Locate the cell with the specified text and output its [x, y] center coordinate. 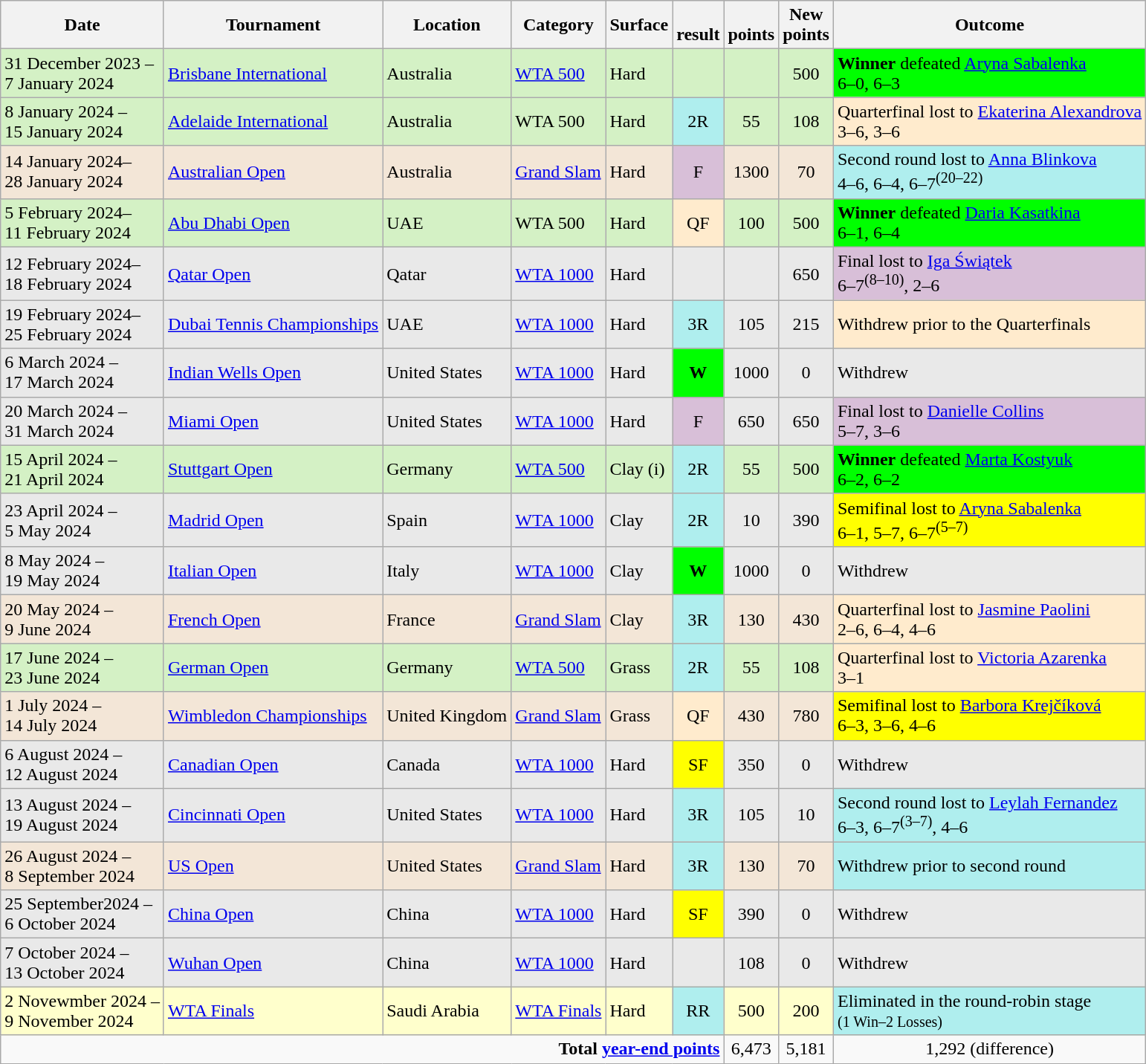
German Open [273, 667]
France [447, 620]
Brisbane International [273, 73]
14 January 2024–28 January 2024 [82, 172]
20 May 2024 –9 June 2024 [82, 620]
RR [699, 1011]
Italian Open [273, 571]
6 August 2024 –12 August 2024 [82, 764]
Quarterfinal lost to Victoria Azarenka 3–1 [989, 667]
Winner defeated Daria Kasatkina 6–1, 6–4 [989, 223]
Newpoints [806, 25]
Outcome [989, 25]
12 February 2024–18 February 2024 [82, 274]
31 December 2023 – 7 January 2024 [82, 73]
25 September2024 –6 October 2024 [82, 914]
Date [82, 25]
China Open [273, 914]
350 [751, 764]
Tournament [273, 25]
Qatar [447, 274]
Adelaide International [273, 122]
Second round lost to Anna Blinkova 4–6, 6–4, 6–7(20–22) [989, 172]
Semifinal lost to Barbora Krejčíková 6–3, 3–6, 4–6 [989, 716]
Dubai Tennis Championships [273, 324]
US Open [273, 866]
5,181 [806, 1049]
Winner defeated Aryna Sabalenka 6–0, 6–3 [989, 73]
Withdrew prior to the Quarterfinals [989, 324]
Qatar Open [273, 274]
Madrid Open [273, 520]
Wuhan Open [273, 963]
Location [447, 25]
23 April 2024 –5 May 2024 [82, 520]
Semifinal lost to Aryna Sabalenka 6–1, 5–7, 6–7(5–7) [989, 520]
Final lost to Iga Świątek 6–7(8–10), 2–6 [989, 274]
215 [806, 324]
Stuttgart Open [273, 470]
Cincinnati Open [273, 815]
Saudi Arabia [447, 1011]
13 August 2024 –19 August 2024 [82, 815]
1,292 (difference) [989, 1049]
Winner defeated Marta Kostyuk 6–2, 6–2 [989, 470]
200 [806, 1011]
Final lost to Danielle Collins 5–7, 3–6 [989, 421]
Indian Wells Open [273, 373]
result [699, 25]
Clay (i) [639, 470]
Wimbledon Championships [273, 716]
French Open [273, 620]
Spain [447, 520]
points [751, 25]
Eliminated in the round-robin stage (1 Win–2 Losses) [989, 1011]
17 June 2024 –23 June 2024 [82, 667]
8 January 2024 – 15 January 2024 [82, 122]
7 October 2024 –13 October 2024 [82, 963]
1 July 2024 –14 July 2024 [82, 716]
United Kingdom [447, 716]
1300 [751, 172]
20 March 2024 –31 March 2024 [82, 421]
Canada [447, 764]
Withdrew prior to second round [989, 866]
100 [751, 223]
Quarterfinal lost to Ekaterina Alexandrova 3–6, 3–6 [989, 122]
Quarterfinal lost to Jasmine Paolini 2–6, 6–4, 4–6 [989, 620]
2 Novewmber 2024 –9 November 2024 [82, 1011]
19 February 2024–25 February 2024 [82, 324]
Second round lost to Leylah Fernandez 6–3, 6–7(3–7), 4–6 [989, 815]
Australian Open [273, 172]
26 August 2024 –8 September 2024 [82, 866]
Canadian Open [273, 764]
Italy [447, 571]
8 May 2024 –19 May 2024 [82, 571]
Surface [639, 25]
Miami Open [273, 421]
Abu Dhabi Open [273, 223]
15 April 2024 –21 April 2024 [82, 470]
Category [559, 25]
780 [806, 716]
5 February 2024–11 February 2024 [82, 223]
6 March 2024 – 17 March 2024 [82, 373]
Total year-end points [363, 1049]
6,473 [751, 1049]
